For the text-containing cell, return its midpoint in (x, y) coordinate format. 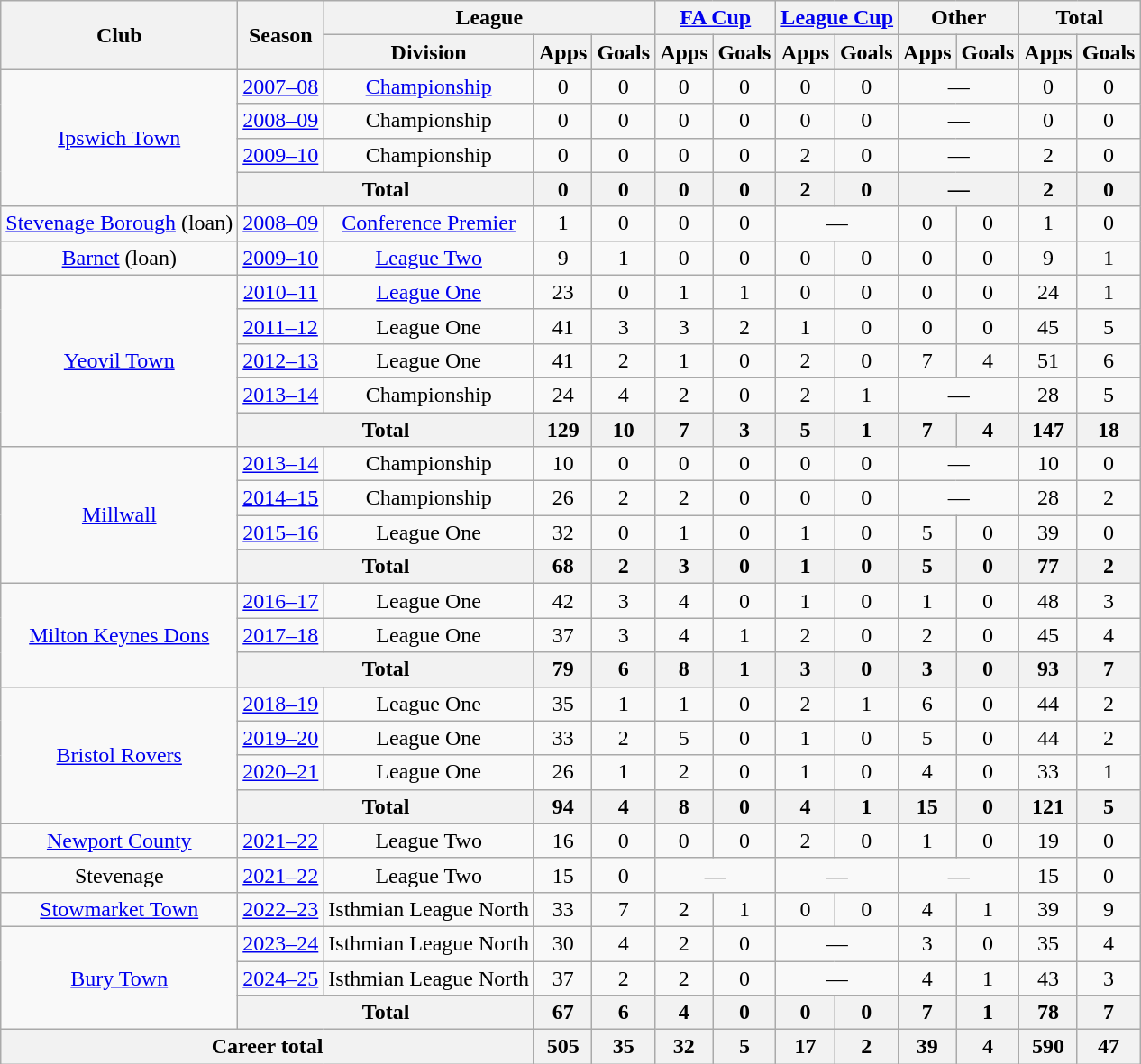
30 (562, 943)
Barnet (loan) (119, 258)
Bristol Rovers (119, 755)
94 (562, 806)
2007–08 (281, 86)
505 (562, 1047)
Bury Town (119, 978)
Yeovil Town (119, 360)
Conference Premier (429, 223)
42 (562, 601)
78 (1048, 1013)
2024–25 (281, 978)
2014–15 (281, 498)
77 (1048, 567)
Club (119, 35)
43 (1048, 978)
Other (959, 18)
147 (1048, 430)
2011–12 (281, 326)
19 (1048, 841)
2020–21 (281, 772)
Division (429, 52)
48 (1048, 601)
16 (562, 841)
Career total (268, 1047)
Ipswich Town (119, 138)
FA Cup (716, 18)
League (489, 18)
121 (1048, 806)
2018–19 (281, 704)
68 (562, 567)
Stowmarket Town (119, 909)
47 (1109, 1047)
51 (1048, 360)
2017–18 (281, 635)
Stevenage Borough (loan) (119, 223)
League Cup (837, 18)
17 (806, 1047)
2012–13 (281, 360)
2016–17 (281, 601)
23 (562, 292)
Season (281, 35)
67 (562, 1013)
2015–16 (281, 532)
79 (562, 669)
Milton Keynes Dons (119, 635)
2019–20 (281, 738)
Newport County (119, 841)
18 (1109, 430)
129 (562, 430)
Stevenage (119, 875)
2023–24 (281, 943)
2010–11 (281, 292)
Millwall (119, 515)
2022–23 (281, 909)
590 (1048, 1047)
93 (1048, 669)
